Find where the given text appears and provide that cell's center as [x, y] coordinate. 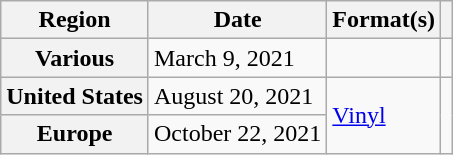
Date [237, 20]
Vinyl [384, 115]
United States [75, 96]
October 22, 2021 [237, 134]
August 20, 2021 [237, 96]
Europe [75, 134]
Region [75, 20]
Format(s) [384, 20]
Various [75, 58]
March 9, 2021 [237, 58]
